Pinpoint the cell where the given text exists, returning its (x, y) midpoint coordinate. 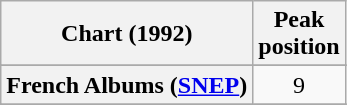
9 (299, 85)
Chart (1992) (127, 34)
Peakposition (299, 34)
French Albums (SNEP) (127, 85)
